Scan for the cell matching the given text and deliver its [X, Y] coordinate at center. 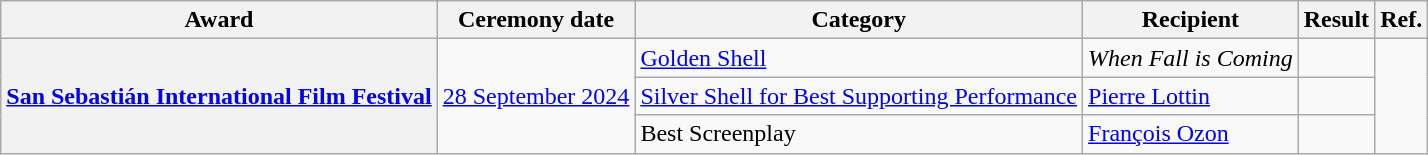
Best Screenplay [859, 134]
Ceremony date [536, 20]
Silver Shell for Best Supporting Performance [859, 96]
28 September 2024 [536, 96]
Category [859, 20]
Ref. [1402, 20]
Golden Shell [859, 58]
Pierre Lottin [1191, 96]
Award [219, 20]
San Sebastián International Film Festival [219, 96]
Recipient [1191, 20]
François Ozon [1191, 134]
When Fall is Coming [1191, 58]
Result [1336, 20]
